Return the (x, y) coordinate for the center point of the cell that contains the specified text.  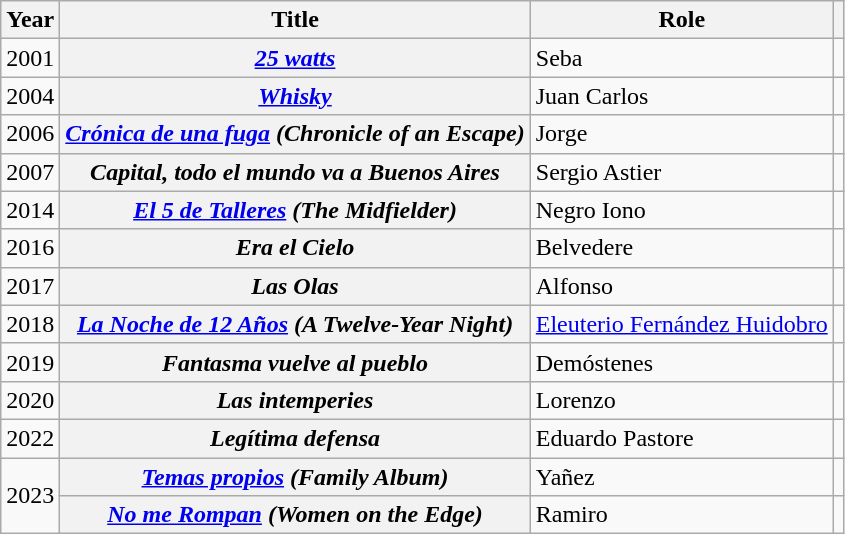
Role (682, 20)
Sergio Astier (682, 172)
Las Olas (295, 286)
2004 (30, 96)
La Noche de 12 Años (A Twelve-Year Night) (295, 324)
2020 (30, 400)
2007 (30, 172)
Demóstenes (682, 362)
2019 (30, 362)
2022 (30, 438)
Temas propios (Family Album) (295, 477)
Jorge (682, 134)
Ramiro (682, 515)
Eleuterio Fernández Huidobro (682, 324)
Belvedere (682, 248)
No me Rompan (Women on the Edge) (295, 515)
2001 (30, 58)
Crónica de una fuga (Chronicle of an Escape) (295, 134)
2023 (30, 496)
2018 (30, 324)
Negro Iono (682, 210)
Las intemperies (295, 400)
25 watts (295, 58)
Seba (682, 58)
Alfonso (682, 286)
Whisky (295, 96)
Year (30, 20)
Legítima defensa (295, 438)
Capital, todo el mundo va a Buenos Aires (295, 172)
2014 (30, 210)
2017 (30, 286)
Title (295, 20)
Yañez (682, 477)
2006 (30, 134)
Era el Cielo (295, 248)
El 5 de Talleres (The Midfielder) (295, 210)
Lorenzo (682, 400)
Eduardo Pastore (682, 438)
2016 (30, 248)
Fantasma vuelve al pueblo (295, 362)
Juan Carlos (682, 96)
